Find where the given text appears and provide that cell's center as [X, Y] coordinate. 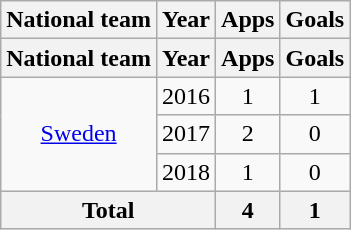
2017 [186, 134]
2 [248, 134]
Total [108, 210]
2018 [186, 172]
2016 [186, 96]
4 [248, 210]
Sweden [79, 134]
